Locate the cell with the specified text and output its [X, Y] center coordinate. 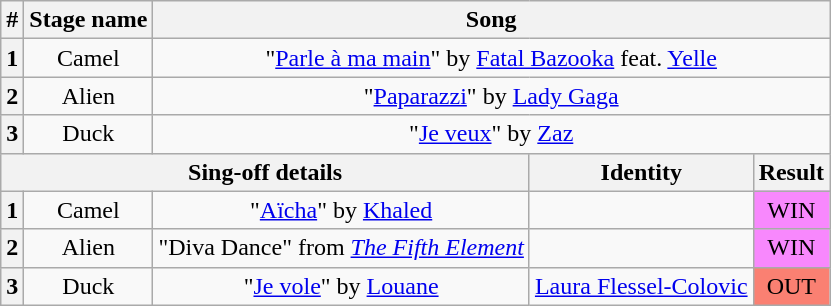
OUT [791, 286]
Identity [641, 172]
Laura Flessel-Colovic [641, 286]
"Je vole" by Louane [342, 286]
Song [492, 20]
# [12, 20]
"Je veux" by Zaz [492, 134]
Result [791, 172]
"Aïcha" by Khaled [342, 210]
"Paparazzi" by Lady Gaga [492, 96]
Stage name [88, 20]
Sing-off details [266, 172]
"Diva Dance" from The Fifth Element [342, 248]
"Parle à ma main" by Fatal Bazooka feat. Yelle [492, 58]
